Output the [x, y] coordinate of the center of the cell containing the given text.  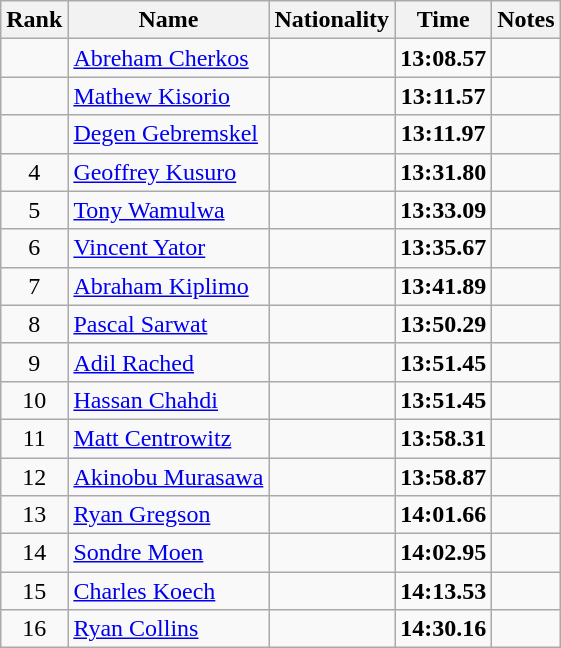
13:33.09 [444, 210]
Matt Centrowitz [168, 438]
13:58.87 [444, 477]
Ryan Collins [168, 629]
Hassan Chahdi [168, 400]
13:41.89 [444, 286]
Vincent Yator [168, 248]
14 [34, 553]
Rank [34, 20]
13:58.31 [444, 438]
13 [34, 515]
Geoffrey Kusuro [168, 172]
Time [444, 20]
Abreham Cherkos [168, 58]
8 [34, 324]
Tony Wamulwa [168, 210]
16 [34, 629]
5 [34, 210]
Pascal Sarwat [168, 324]
Notes [526, 20]
Sondre Moen [168, 553]
14:13.53 [444, 591]
14:30.16 [444, 629]
Nationality [332, 20]
Name [168, 20]
9 [34, 362]
Akinobu Murasawa [168, 477]
Degen Gebremskel [168, 134]
12 [34, 477]
14:02.95 [444, 553]
7 [34, 286]
13:35.67 [444, 248]
Ryan Gregson [168, 515]
4 [34, 172]
15 [34, 591]
6 [34, 248]
13:31.80 [444, 172]
Abraham Kiplimo [168, 286]
10 [34, 400]
Adil Rached [168, 362]
13:11.97 [444, 134]
13:08.57 [444, 58]
14:01.66 [444, 515]
13:50.29 [444, 324]
11 [34, 438]
Mathew Kisorio [168, 96]
13:11.57 [444, 96]
Charles Koech [168, 591]
